Locate the cell with the specified text and output its [x, y] center coordinate. 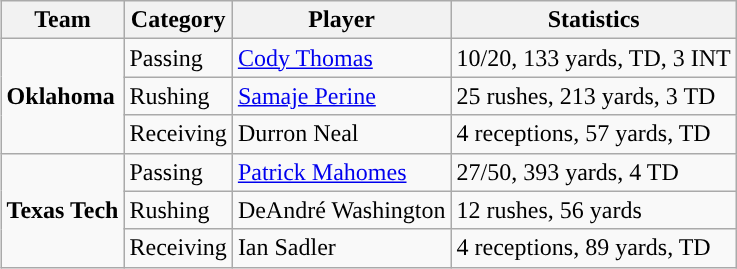
27/50, 393 yards, 4 TD [594, 172]
Category [178, 20]
Player [342, 20]
Patrick Mahomes [342, 172]
12 rushes, 56 yards [594, 210]
Texas Tech [62, 210]
Team [62, 20]
Statistics [594, 20]
Ian Sadler [342, 248]
Cody Thomas [342, 58]
Samaje Perine [342, 96]
4 receptions, 57 yards, TD [594, 134]
Oklahoma [62, 96]
10/20, 133 yards, TD, 3 INT [594, 58]
4 receptions, 89 yards, TD [594, 248]
25 rushes, 213 yards, 3 TD [594, 96]
Durron Neal [342, 134]
DeAndré Washington [342, 210]
